Return [X, Y] of the center of cell containing provided text 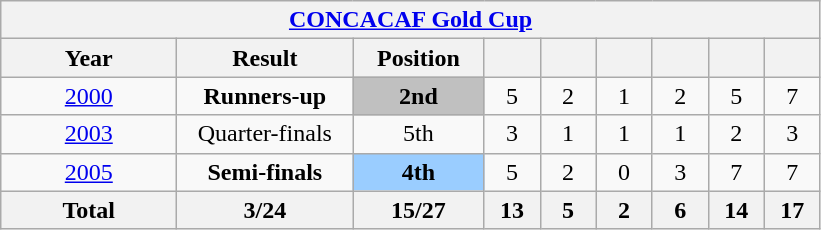
2003 [89, 134]
4th [418, 172]
CONCACAF Gold Cup [411, 20]
Year [89, 58]
2000 [89, 96]
17 [792, 210]
14 [736, 210]
2005 [89, 172]
2nd [418, 96]
3/24 [265, 210]
13 [512, 210]
0 [624, 172]
5th [418, 134]
Quarter-finals [265, 134]
Semi-finals [265, 172]
Total [89, 210]
Runners-up [265, 96]
6 [680, 210]
Result [265, 58]
Position [418, 58]
15/27 [418, 210]
